Find where the given text appears and provide that cell's center as [x, y] coordinate. 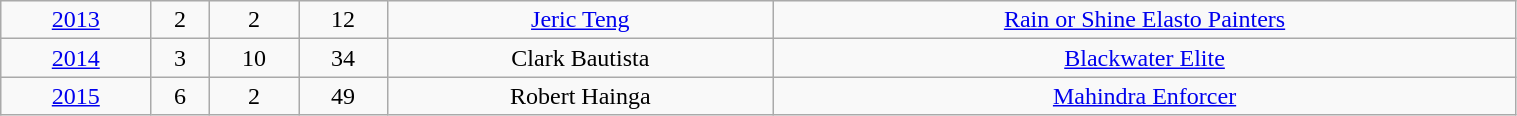
3 [180, 58]
2013 [76, 20]
49 [342, 96]
Jeric Teng [580, 20]
34 [342, 58]
Mahindra Enforcer [1144, 96]
10 [254, 58]
12 [342, 20]
Clark Bautista [580, 58]
Blackwater Elite [1144, 58]
Robert Hainga [580, 96]
2015 [76, 96]
6 [180, 96]
Rain or Shine Elasto Painters [1144, 20]
2014 [76, 58]
